Capture the cell that displays the provided text and extract its (X, Y) central coordinate. 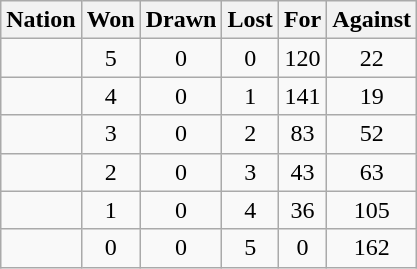
63 (372, 172)
Nation (41, 20)
105 (372, 210)
Against (372, 20)
22 (372, 58)
141 (302, 96)
Drawn (181, 20)
52 (372, 134)
36 (302, 210)
19 (372, 96)
162 (372, 248)
Lost (250, 20)
For (302, 20)
83 (302, 134)
120 (302, 58)
Won (110, 20)
43 (302, 172)
